Return the [X, Y] coordinate for the center point of the cell that contains the specified text.  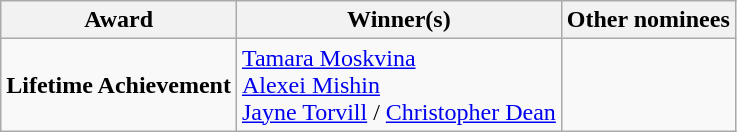
Other nominees [648, 20]
Tamara Moskvina Alexei Mishin Jayne Torvill / Christopher Dean [398, 85]
Award [119, 20]
Winner(s) [398, 20]
Lifetime Achievement [119, 85]
